Identify which cell holds the provided text, then report its [X, Y] central coordinate. 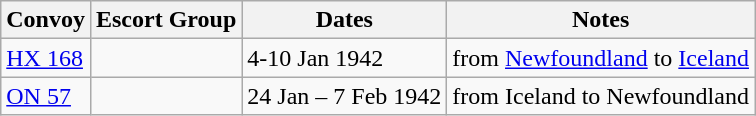
HX 168 [46, 58]
ON 57 [46, 96]
Dates [344, 20]
Escort Group [166, 20]
4-10 Jan 1942 [344, 58]
from Newfoundland to Iceland [601, 58]
from Iceland to Newfoundland [601, 96]
Convoy [46, 20]
24 Jan – 7 Feb 1942 [344, 96]
Notes [601, 20]
